Pinpoint the cell where the given text exists, returning its [X, Y] midpoint coordinate. 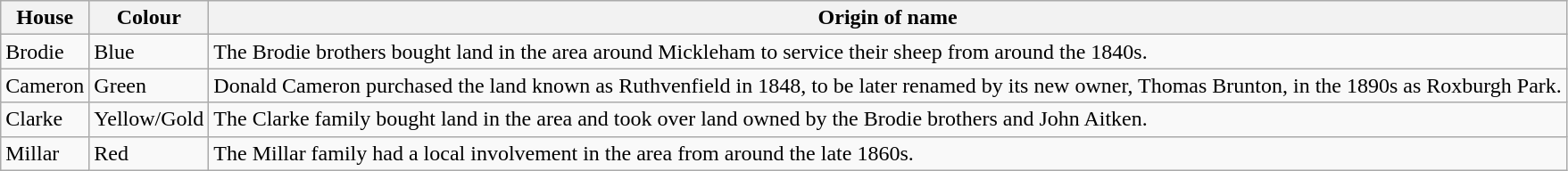
Clarke [45, 119]
The Brodie brothers bought land in the area around Mickleham to service their sheep from around the 1840s. [888, 52]
Millar [45, 153]
Green [149, 85]
Cameron [45, 85]
Yellow/Gold [149, 119]
The Clarke family bought land in the area and took over land owned by the Brodie brothers and John Aitken. [888, 119]
Brodie [45, 52]
House [45, 18]
The Millar family had a local involvement in the area from around the late 1860s. [888, 153]
Blue [149, 52]
Colour [149, 18]
Donald Cameron purchased the land known as Ruthvenfield in 1848, to be later renamed by its new owner, Thomas Brunton, in the 1890s as Roxburgh Park. [888, 85]
Origin of name [888, 18]
Red [149, 153]
